Identify which cell holds the provided text, then report its [x, y] central coordinate. 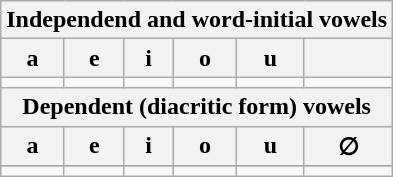
∅ [348, 146]
Independend and word-initial vowels [197, 20]
Dependent (diacritic form) vowels [197, 107]
